Pinpoint the cell where the given text exists, returning its [X, Y] midpoint coordinate. 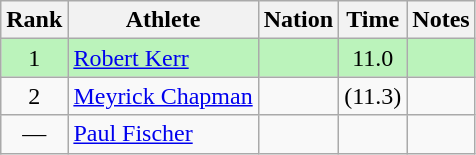
— [34, 134]
Notes [441, 20]
11.0 [373, 58]
Paul Fischer [163, 134]
1 [34, 58]
(11.3) [373, 96]
Rank [34, 20]
Nation [298, 20]
2 [34, 96]
Robert Kerr [163, 58]
Meyrick Chapman [163, 96]
Time [373, 20]
Athlete [163, 20]
